For the text-containing cell, return its midpoint in (X, Y) coordinate format. 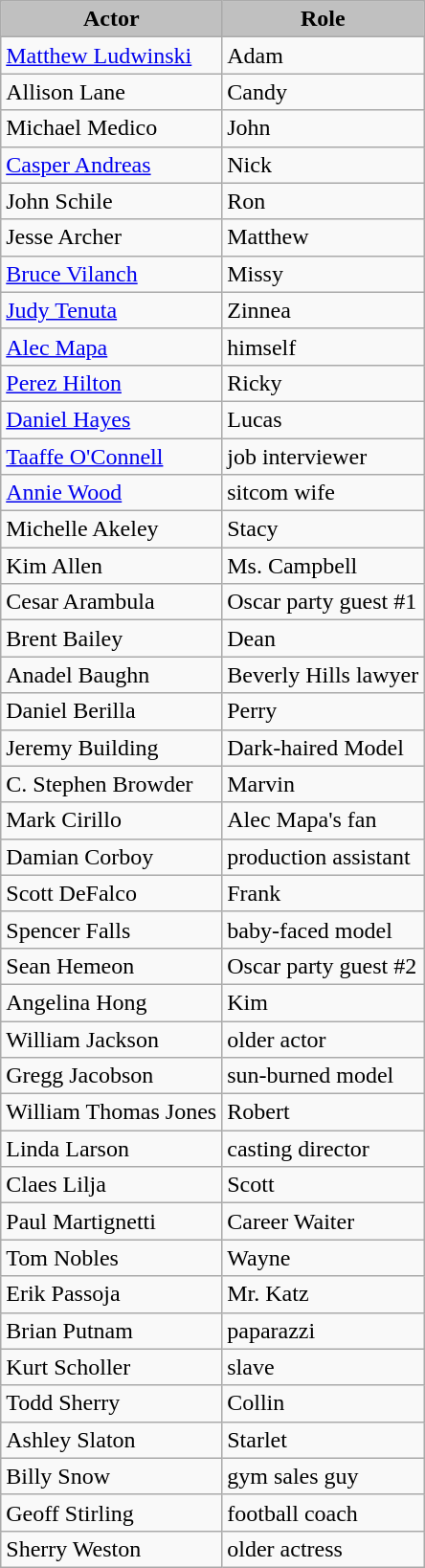
Ron (324, 201)
Alec Mapa's fan (324, 820)
Candy (324, 92)
Mr. Katz (324, 1294)
Frank (324, 893)
John Schile (111, 201)
production assistant (324, 857)
job interviewer (324, 457)
Sean Hemeon (111, 966)
Matthew Ludwinski (111, 56)
Todd Sherry (111, 1403)
Beverly Hills lawyer (324, 675)
Perez Hilton (111, 383)
Alec Mapa (111, 347)
Ms. Campbell (324, 566)
Angelina Hong (111, 1002)
Robert (324, 1112)
paparazzi (324, 1331)
Jesse Archer (111, 237)
Nick (324, 165)
Daniel Berilla (111, 711)
Linda Larson (111, 1149)
baby-faced model (324, 930)
Kim Allen (111, 566)
Billy Snow (111, 1476)
John (324, 128)
Collin (324, 1403)
Sherry Weston (111, 1549)
slave (324, 1367)
Scott DeFalco (111, 893)
Matthew (324, 237)
Bruce Vilanch (111, 274)
Perry (324, 711)
Dean (324, 638)
Adam (324, 56)
Scott (324, 1185)
Stacy (324, 529)
Dark-haired Model (324, 748)
Taaffe O'Connell (111, 457)
Wayne (324, 1258)
Jeremy Building (111, 748)
Mark Cirillo (111, 820)
Brent Bailey (111, 638)
Claes Lilja (111, 1185)
gym sales guy (324, 1476)
Lucas (324, 419)
Damian Corboy (111, 857)
Gregg Jacobson (111, 1076)
Ashley Slaton (111, 1440)
Ricky (324, 383)
Zinnea (324, 310)
older actor (324, 1039)
Actor (111, 19)
Anadel Baughn (111, 675)
sitcom wife (324, 493)
Kurt Scholler (111, 1367)
Erik Passoja (111, 1294)
Starlet (324, 1440)
older actress (324, 1549)
Paul Martignetti (111, 1221)
Casper Andreas (111, 165)
Brian Putnam (111, 1331)
Annie Wood (111, 493)
William Jackson (111, 1039)
Career Waiter (324, 1221)
himself (324, 347)
sun-burned model (324, 1076)
C. Stephen Browder (111, 784)
Daniel Hayes (111, 419)
Marvin (324, 784)
Allison Lane (111, 92)
William Thomas Jones (111, 1112)
Spencer Falls (111, 930)
Kim (324, 1002)
Tom Nobles (111, 1258)
Oscar party guest #2 (324, 966)
Michelle Akeley (111, 529)
football coach (324, 1512)
Cesar Arambula (111, 602)
Judy Tenuta (111, 310)
Geoff Stirling (111, 1512)
Michael Medico (111, 128)
Oscar party guest #1 (324, 602)
Role (324, 19)
casting director (324, 1149)
Missy (324, 274)
